Detect which cell encompasses the target text, then output its (X, Y) center coordinate. 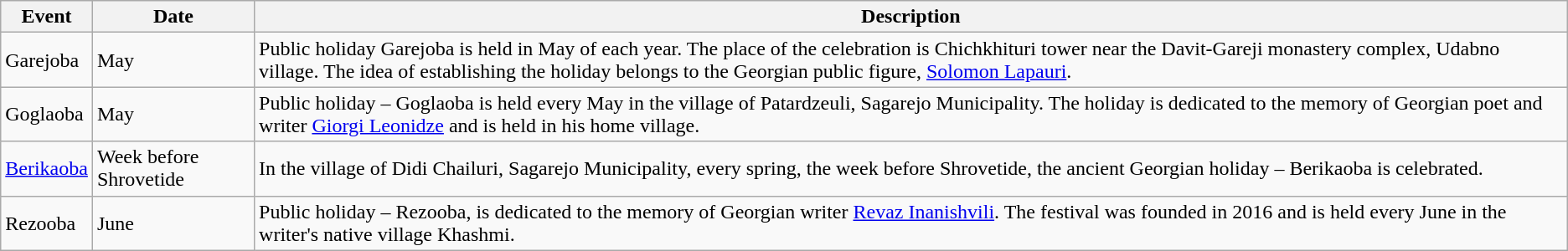
Rezooba (47, 223)
June (173, 223)
Garejoba (47, 60)
Week before Shrovetide (173, 169)
Goglaoba (47, 114)
Date (173, 17)
Description (911, 17)
Event (47, 17)
Berikaoba (47, 169)
